Output the (X, Y) coordinate of the center of the cell containing the given text.  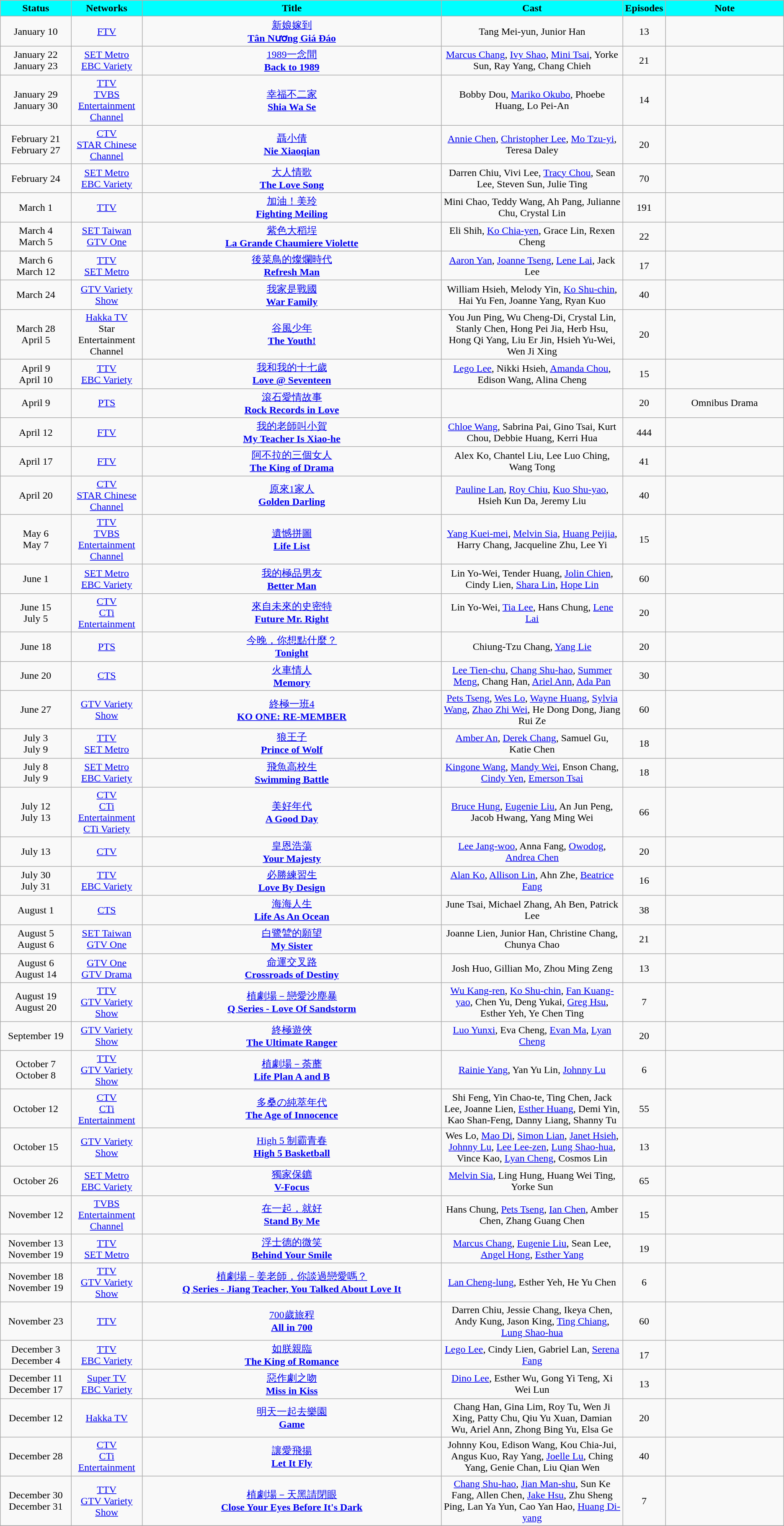
700歲旅程All in 700 (291, 1321)
Marcus Chang, Eugenie Liu, Sean Lee, Angel Hong, Esther Yang (532, 1249)
原來1家人Golden Darling (291, 495)
June 15July 5 (36, 613)
October 26 (36, 1181)
Lin Yo-Wei, Tender Huang, Jolin Chien, Cindy Lien, Shara Lin, Hope Lin (532, 579)
March 1 (36, 207)
191 (644, 207)
June 18 (36, 647)
June 27 (36, 710)
14 (644, 100)
June Tsai, Michael Zhang, Ah Ben, Patrick Lee (532, 910)
植劇場－荼蘼Life Plan A and B (291, 1070)
1989一念間Back to 1989 (291, 61)
December 28 (36, 1456)
July 12July 13 (36, 812)
Title (291, 8)
Pets Tseng, Wes Lo, Wayne Huang, Sylvia Wang, Zhao Zhi Wei, He Dong Dong, Jiang Rui Ze (532, 710)
November 12 (36, 1215)
讓愛飛揚Let It Fly (291, 1456)
Tang Mei-yun, Junior Han (532, 31)
January 10 (36, 31)
Lee Tien-chu, Chang Shu-hao, Summer Meng, Chang Han, Ariel Ann, Ada Pan (532, 676)
CTVCTi EntertainmentCTi Variety (106, 812)
Dino Lee, Esther Wu, Gong Yi Teng, Xi Wei Lun (532, 1384)
22 (644, 237)
July 8July 9 (36, 773)
Kingone Wang, Mandy Wei, Enson Chang, Cindy Yen, Emerson Tsai (532, 773)
July 13 (36, 852)
February 24 (36, 178)
55 (644, 1108)
October 7October 8 (36, 1070)
Mini Chao, Teddy Wang, Ah Pang, Julianne Chu, Crystal Lin (532, 207)
狼王子Prince of Wolf (291, 744)
38 (644, 910)
Status (36, 8)
飛魚高校生Swimming Battle (291, 773)
October 12 (36, 1108)
January 29January 30 (36, 100)
必勝練習生Love By Design (291, 881)
July 3July 9 (36, 744)
65 (644, 1181)
Darren Chiu, Vivi Lee, Tracy Chou, Sean Lee, Steven Sun, Julie Ting (532, 178)
Shi Feng, Yin Chao-te, Ting Chen, Jack Lee, Joanne Lien, Esther Huang, Demi Yin, Kao Shan-Feng, Danny Liang, Shanny Tu (532, 1108)
Cast (532, 8)
William Hsieh, Melody Yin, Ko Shu-chin, Hai Yu Fen, Joanne Yang, Ryan Kuo (532, 295)
皇恩浩蕩Your Majesty (291, 852)
海海人生Life As An Ocean (291, 910)
March 28April 5 (36, 334)
Melvin Sia, Ling Hung, Huang Wei Ting, Yorke Sun (532, 1181)
Luo Yunxi, Eva Cheng, Evan Ma, Lyan Cheng (532, 1036)
Annie Chen, Christopher Lee, Mo Tzu-yi, Teresa Daley (532, 144)
紫色大稻埕La Grande Chaumiere Violette (291, 237)
火車情人Memory (291, 676)
Lee Jang-woo, Anna Fang, Owodog, Andrea Chen (532, 852)
You Jun Ping, Wu Cheng-Di, Crystal Lin, Stanly Chen, Hong Pei Jia, Herb Hsu, Hong Qi Yang, Liu Er Jin, Hsieh Yu-Wei, Wen Ji Xing (532, 334)
Amber An, Derek Chang, Samuel Gu, Katie Chen (532, 744)
Eli Shih, Ko Chia-yen, Grace Lin, Rexen Cheng (532, 237)
Lan Cheng-lung, Esther Yeh, He Yu Chen (532, 1283)
August 6August 14 (36, 968)
Bobby Dou, Mariko Okubo, Phoebe Huang, Lo Pei-An (532, 100)
Pauline Lan, Roy Chiu, Kuo Shu-yao, Hsieh Kun Da, Jeremy Liu (532, 495)
September 19 (36, 1036)
Hakka TV (106, 1418)
明天一起去樂園Game (291, 1418)
浮士德的微笑Behind Your Smile (291, 1249)
美好年代A Good Day (291, 812)
Yang Kuei-mei, Melvin Sia, Huang Peijia, Harry Chang, Jacqueline Zhu, Lee Yi (532, 540)
遺憾拼圖Life List (291, 540)
16 (644, 881)
March 4March 5 (36, 237)
植劇場－姜老師，你談過戀愛嗎？Q Series - Jiang Teacher, You Talked About Love It (291, 1283)
我的老師叫小賀My Teacher Is Xiao-he (291, 432)
Marcus Chang, Ivy Shao, Mini Tsai, Yorke Sun, Ray Yang, Chang Chieh (532, 61)
植劇場－戀愛沙塵暴Q Series - Love Of Sandstorm (291, 1002)
May 6May 7 (36, 540)
Chang Shu-hao, Jian Man-shu, Sun Ke Fang, Allen Chen, Jake Hsu, Zhu Sheng Ping, Lan Ya Yun, Cao Yan Hao, Huang Di-yang (532, 1501)
來自未來的史密特Future Mr. Right (291, 613)
March 6March 12 (36, 266)
Networks (106, 8)
終極遊俠The Ultimate Ranger (291, 1036)
今晚，你想點什麼？Tonight (291, 647)
April 9 (36, 403)
Lego Lee, Nikki Hsieh, Amanda Chou, Edison Wang, Alina Cheng (532, 374)
Josh Huo, Gillian Mo, Zhou Ming Zeng (532, 968)
谷風少年The Youth! (291, 334)
GTV OneGTV Drama (106, 968)
November 13November 19 (36, 1249)
December 11December 17 (36, 1384)
19 (644, 1249)
June 20 (36, 676)
April 17 (36, 461)
March 24 (36, 295)
我家是戰國War Family (291, 295)
June 1 (36, 579)
July 30July 31 (36, 881)
Episodes (644, 8)
Chiung-Tzu Chang, Yang Lie (532, 647)
Aaron Yan, Joanne Tseng, Lene Lai, Jack Lee (532, 266)
August 5August 6 (36, 939)
Darren Chiu, Jessie Chang, Ikeya Chen, Andy Kung, Jason King, Ting Chiang, Lung Shao-hua (532, 1321)
Chloe Wang, Sabrina Pai, Gino Tsai, Kurt Chou, Debbie Huang, Kerri Hua (532, 432)
TVBS Entertainment Channel (106, 1215)
Johnny Kou, Edison Wang, Kou Chia-Jui, Angus Kuo, Ray Yang, Joelle Lu, Ching Yang, Genie Chan, Liu Qian Wen (532, 1456)
多桑の純萃年代The Age of Innocence (291, 1108)
Bruce Hung, Eugenie Liu, An Jun Peng, Jacob Hwang, Yang Ming Wei (532, 812)
Wes Lo, Mao Di, Simon Lian, Janet Hsieh, Johnny Lu, Lee Lee-zen, Lung Shao-hua, Vince Kao, Lyan Cheng, Cosmos Lin (532, 1147)
November 18November 19 (36, 1283)
41 (644, 461)
白鷺鷥的願望My Sister (291, 939)
30 (644, 676)
Hakka TVStar Entertainment Channel (106, 334)
新娘嫁到Tân Nương Giá Đáo (291, 31)
加油！美玲Fighting Meiling (291, 207)
High 5 制霸青春High 5 Basketball (291, 1147)
阿不拉的三個女人The King of Drama (291, 461)
命運交叉路Crossroads of Destiny (291, 968)
Alan Ko, Allison Lin, Ahn Zhe, Beatrice Fang (532, 881)
大人情歌The Love Song (291, 178)
November 23 (36, 1321)
December 30December 31 (36, 1501)
Omnibus Drama (725, 403)
Super TVEBC Variety (106, 1384)
獨家保鑣V-Focus (291, 1181)
後菜鳥的燦爛時代Refresh Man (291, 266)
Rainie Yang, Yan Yu Lin, Johnny Lu (532, 1070)
終極一班4KO ONE: RE-MEMBER (291, 710)
April 20 (36, 495)
444 (644, 432)
Chang Han, Gina Lim, Roy Tu, Wen Ji Xing, Patty Chu, Qiu Yu Xuan, Damian Wu, Ariel Ann, Zhong Bing Yu, Elsa Ge (532, 1418)
December 12 (36, 1418)
我和我的十七歲Love @ Seventeen (291, 374)
January 22January 23 (36, 61)
December 3December 4 (36, 1355)
August 19August 20 (36, 1002)
如朕親臨The King of Romance (291, 1355)
Lego Lee, Cindy Lien, Gabriel Lan, Serena Fang (532, 1355)
October 15 (36, 1147)
Hans Chung, Pets Tseng, Ian Chen, Amber Chen, Zhang Guang Chen (532, 1215)
幸福不二家Shia Wa Se (291, 100)
Wu Kang-ren, Ko Shu-chin, Fan Kuang-yao, Chen Yu, Deng Yukai, Greg Hsu, Esther Yeh, Ye Chen Ting (532, 1002)
Joanne Lien, Junior Han, Christine Chang, Chunya Chao (532, 939)
聶小倩Nie Xiaoqian (291, 144)
在一起，就好Stand By Me (291, 1215)
CTV (106, 852)
Alex Ko, Chantel Liu, Lee Luo Ching, Wang Tong (532, 461)
April 9April 10 (36, 374)
Note (725, 8)
惡作劇之吻Miss in Kiss (291, 1384)
70 (644, 178)
August 1 (36, 910)
66 (644, 812)
February 21February 27 (36, 144)
Lin Yo-Wei, Tia Lee, Hans Chung, Lene Lai (532, 613)
April 12 (36, 432)
滾石愛情故事Rock Records in Love (291, 403)
我的極品男友Better Man (291, 579)
植劇場－天黑請閉眼Close Your Eyes Before It's Dark (291, 1501)
